Extract the (X, Y) coordinate from the center of the cell holding the provided text.  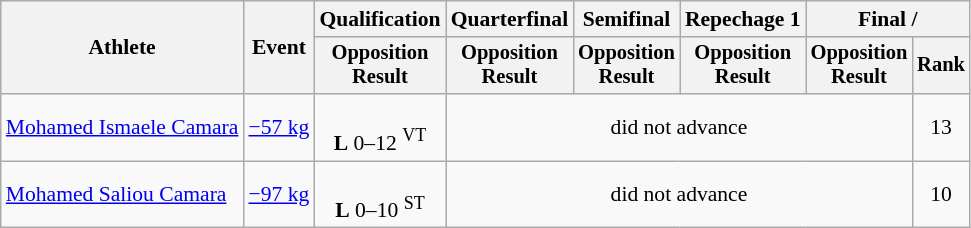
Semifinal (626, 19)
Mohamed Ismaele Camara (122, 128)
Athlete (122, 48)
Rank (941, 66)
Mohamed Saliou Camara (122, 194)
L 0–12 VT (380, 128)
−57 kg (278, 128)
Final / (888, 19)
10 (941, 194)
Qualification (380, 19)
−97 kg (278, 194)
L 0–10 ST (380, 194)
13 (941, 128)
Quarterfinal (510, 19)
Event (278, 48)
Repechage 1 (743, 19)
